Return [x, y] of the center of cell containing provided text 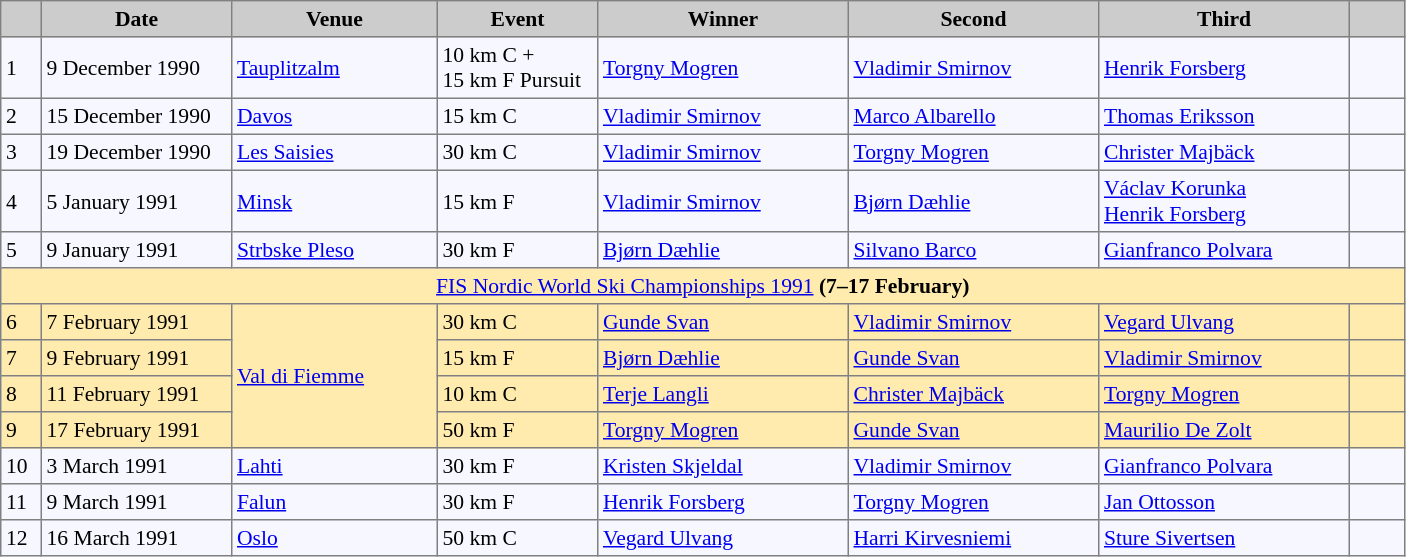
Sture Sivertsen [1224, 538]
50 km F [517, 430]
Maurilio De Zolt [1224, 430]
12 [21, 538]
FIS Nordic World Ski Championships 1991 (7–17 February) [703, 286]
50 km C [517, 538]
Marco Albarello [973, 116]
Kristen Skjeldal [723, 466]
15 December 1990 [136, 116]
19 December 1990 [136, 152]
5 January 1991 [136, 201]
9 February 1991 [136, 358]
1 [21, 68]
Strbske Pleso [335, 250]
3 March 1991 [136, 466]
Date [136, 19]
Oslo [335, 538]
3 [21, 152]
9 March 1991 [136, 502]
11 February 1991 [136, 394]
17 February 1991 [136, 430]
9 [21, 430]
Tauplitzalm [335, 68]
Third [1224, 19]
Jan Ottosson [1224, 502]
Harri Kirvesniemi [973, 538]
Second [973, 19]
7 February 1991 [136, 322]
Silvano Barco [973, 250]
Lahti [335, 466]
10 km C [517, 394]
Terje Langli [723, 394]
Václav Korunka Henrik Forsberg [1224, 201]
4 [21, 201]
Les Saisies [335, 152]
8 [21, 394]
16 March 1991 [136, 538]
10 km C + 15 km F Pursuit [517, 68]
Minsk [335, 201]
6 [21, 322]
Falun [335, 502]
7 [21, 358]
15 km C [517, 116]
Event [517, 19]
10 [21, 466]
Venue [335, 19]
5 [21, 250]
Val di Fiemme [335, 376]
Thomas Eriksson [1224, 116]
2 [21, 116]
9 December 1990 [136, 68]
9 January 1991 [136, 250]
Winner [723, 19]
Davos [335, 116]
11 [21, 502]
